Find where the given text appears and provide that cell's center as [X, Y] coordinate. 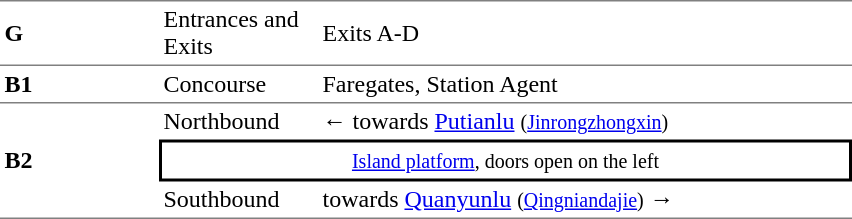
Northbound [238, 122]
Faregates, Station Agent [585, 85]
Concourse [238, 85]
Entrances and Exits [238, 33]
Exits A-D [585, 33]
← towards Putianlu (Jinrongzhongxin) [585, 122]
G [80, 33]
B1 [80, 85]
Island platform, doors open on the left [506, 161]
